Determine the [x, y] coordinate at the center of the cell enclosing the given text.  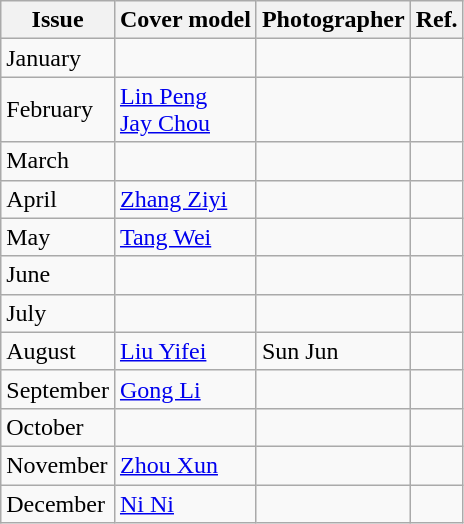
Issue [58, 20]
Photographer [333, 20]
April [58, 199]
March [58, 161]
Cover model [185, 20]
Ref. [436, 20]
June [58, 275]
August [58, 351]
Zhou Xun [185, 465]
December [58, 503]
July [58, 313]
Zhang Ziyi [185, 199]
October [58, 427]
February [58, 110]
Tang Wei [185, 237]
January [58, 58]
November [58, 465]
Gong Li [185, 389]
Liu Yifei [185, 351]
Sun Jun [333, 351]
Ni Ni [185, 503]
Lin PengJay Chou [185, 110]
September [58, 389]
May [58, 237]
